Locate the cell with the specified text and output its (X, Y) center coordinate. 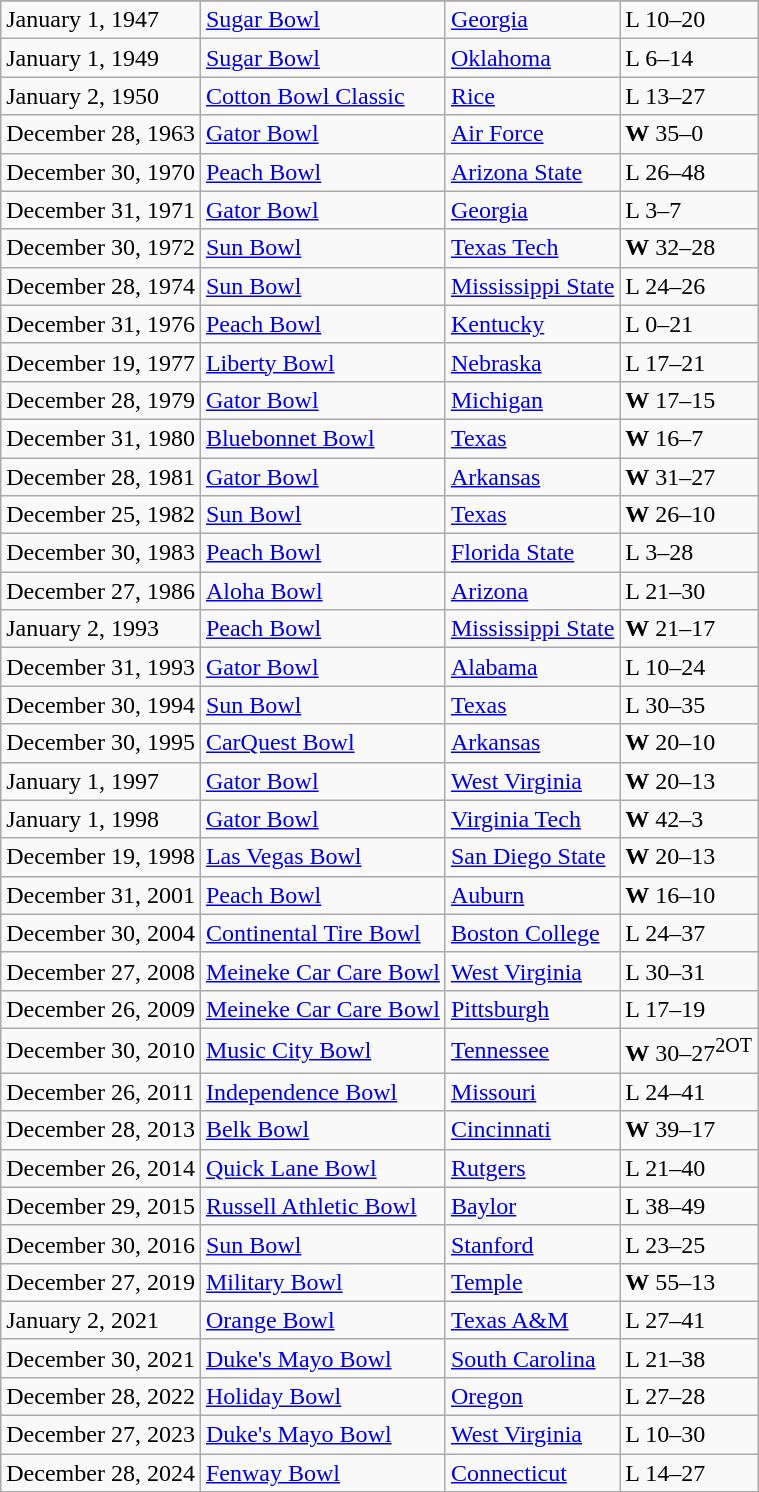
W 42–3 (689, 819)
December 19, 1977 (101, 362)
L 24–41 (689, 1092)
L 24–37 (689, 933)
W 26–10 (689, 515)
December 31, 1976 (101, 324)
L 14–27 (689, 1473)
W 17–15 (689, 400)
Boston College (532, 933)
Texas Tech (532, 248)
December 28, 2022 (101, 1396)
Cincinnati (532, 1130)
Russell Athletic Bowl (322, 1206)
December 30, 2010 (101, 1050)
Air Force (532, 134)
December 30, 1994 (101, 705)
L 17–21 (689, 362)
December 28, 1979 (101, 400)
W 55–13 (689, 1282)
W 16–7 (689, 438)
L 10–24 (689, 667)
Nebraska (532, 362)
Quick Lane Bowl (322, 1168)
December 31, 1993 (101, 667)
Rice (532, 96)
Liberty Bowl (322, 362)
December 30, 2016 (101, 1244)
Alabama (532, 667)
January 1, 1947 (101, 20)
W 31–27 (689, 477)
December 28, 1963 (101, 134)
December 30, 2004 (101, 933)
Oklahoma (532, 58)
Auburn (532, 895)
January 1, 1949 (101, 58)
L 3–28 (689, 553)
Orange Bowl (322, 1320)
Continental Tire Bowl (322, 933)
Kentucky (532, 324)
W 35–0 (689, 134)
December 30, 1972 (101, 248)
December 28, 2013 (101, 1130)
W 21–17 (689, 629)
December 29, 2015 (101, 1206)
December 30, 1983 (101, 553)
L 26–48 (689, 172)
Las Vegas Bowl (322, 857)
January 2, 2021 (101, 1320)
Aloha Bowl (322, 591)
L 23–25 (689, 1244)
L 21–38 (689, 1358)
Oregon (532, 1396)
Michigan (532, 400)
Fenway Bowl (322, 1473)
December 27, 1986 (101, 591)
L 30–35 (689, 705)
L 38–49 (689, 1206)
Florida State (532, 553)
December 31, 2001 (101, 895)
December 30, 1995 (101, 743)
December 27, 2008 (101, 971)
Texas A&M (532, 1320)
Cotton Bowl Classic (322, 96)
Belk Bowl (322, 1130)
L 21–30 (689, 591)
L 10–20 (689, 20)
December 28, 1974 (101, 286)
Military Bowl (322, 1282)
L 13–27 (689, 96)
Bluebonnet Bowl (322, 438)
L 24–26 (689, 286)
January 2, 1950 (101, 96)
W 16–10 (689, 895)
December 26, 2009 (101, 1009)
Rutgers (532, 1168)
L 17–19 (689, 1009)
L 30–31 (689, 971)
L 3–7 (689, 210)
Independence Bowl (322, 1092)
Virginia Tech (532, 819)
December 26, 2014 (101, 1168)
Holiday Bowl (322, 1396)
December 27, 2023 (101, 1435)
South Carolina (532, 1358)
December 27, 2019 (101, 1282)
December 30, 1970 (101, 172)
L 10–30 (689, 1435)
December 31, 1980 (101, 438)
December 25, 1982 (101, 515)
December 28, 1981 (101, 477)
December 28, 2024 (101, 1473)
December 26, 2011 (101, 1092)
Pittsburgh (532, 1009)
W 32–28 (689, 248)
Arizona (532, 591)
January 1, 1998 (101, 819)
December 31, 1971 (101, 210)
Baylor (532, 1206)
L 27–41 (689, 1320)
December 19, 1998 (101, 857)
W 39–17 (689, 1130)
L 21–40 (689, 1168)
Stanford (532, 1244)
San Diego State (532, 857)
Music City Bowl (322, 1050)
January 2, 1993 (101, 629)
CarQuest Bowl (322, 743)
W 20–10 (689, 743)
Temple (532, 1282)
Arizona State (532, 172)
L 6–14 (689, 58)
Tennessee (532, 1050)
W 30–272OT (689, 1050)
L 0–21 (689, 324)
L 27–28 (689, 1396)
Missouri (532, 1092)
Connecticut (532, 1473)
January 1, 1997 (101, 781)
December 30, 2021 (101, 1358)
